Find where the given text appears and provide that cell's center as [X, Y] coordinate. 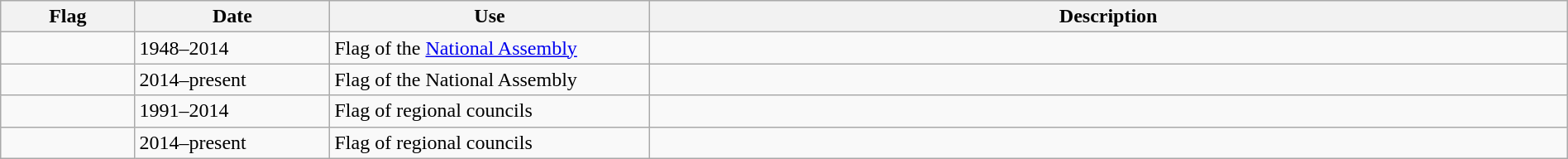
Use [490, 17]
Flag [68, 17]
Description [1108, 17]
1948–2014 [232, 48]
1991–2014 [232, 111]
Date [232, 17]
